Determine the [x, y] coordinate at the center of the cell enclosing the given text.  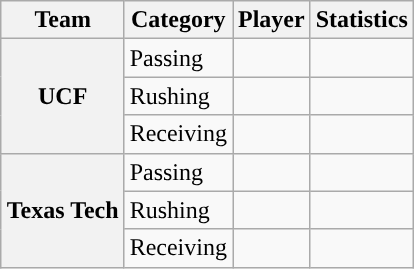
Player [271, 20]
Team [62, 20]
Texas Tech [62, 210]
Statistics [362, 20]
UCF [62, 96]
Category [178, 20]
